Locate the cell with the specified text and output its [x, y] center coordinate. 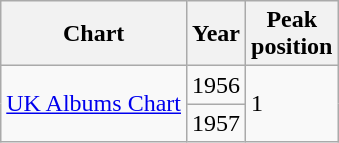
UK Albums Chart [94, 104]
Peakposition [292, 34]
1 [292, 104]
Year [216, 34]
1956 [216, 85]
Chart [94, 34]
1957 [216, 123]
